Return (X, Y) of the center of cell containing provided text 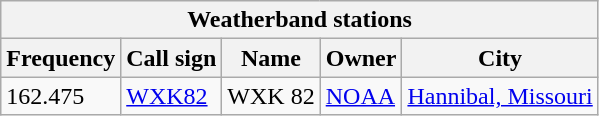
Hannibal, Missouri (500, 96)
WXK 82 (271, 96)
Frequency (61, 58)
City (500, 58)
Call sign (172, 58)
Owner (361, 58)
WXK82 (172, 96)
162.475 (61, 96)
Name (271, 58)
NOAA (361, 96)
Weatherband stations (300, 20)
